Scan for the cell matching the given text and deliver its (X, Y) coordinate at center. 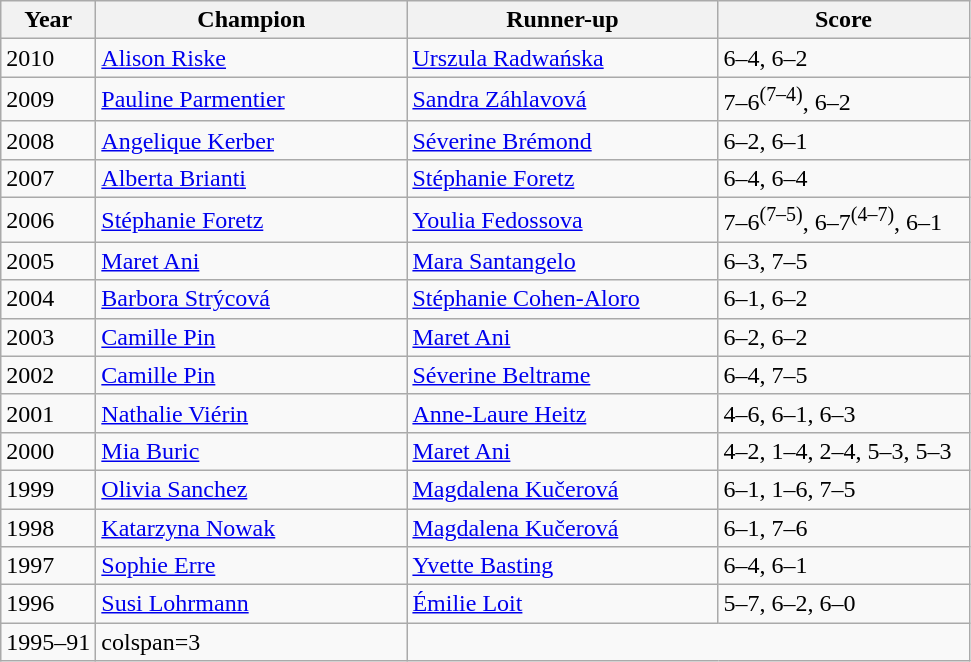
Séverine Brémond (562, 140)
Katarzyna Nowak (252, 528)
7–6(7–5), 6–7(4–7), 6–1 (844, 220)
5–7, 6–2, 6–0 (844, 604)
6–4, 6–2 (844, 58)
Anne-Laure Heitz (562, 413)
1996 (48, 604)
6–2, 6–2 (844, 337)
6–2, 6–1 (844, 140)
Runner-up (562, 20)
Pauline Parmentier (252, 100)
Urszula Radwańska (562, 58)
2006 (48, 220)
Score (844, 20)
Year (48, 20)
Olivia Sanchez (252, 489)
6–4, 6–1 (844, 566)
Émilie Loit (562, 604)
6–1, 7–6 (844, 528)
2000 (48, 451)
2002 (48, 375)
Sandra Záhlavová (562, 100)
Alison Riske (252, 58)
Nathalie Viérin (252, 413)
Mara Santangelo (562, 261)
1997 (48, 566)
1998 (48, 528)
6–1, 6–2 (844, 299)
2010 (48, 58)
Barbora Strýcová (252, 299)
2003 (48, 337)
6–4, 6–4 (844, 178)
6–1, 1–6, 7–5 (844, 489)
6–4, 7–5 (844, 375)
4–6, 6–1, 6–3 (844, 413)
Sophie Erre (252, 566)
4–2, 1–4, 2–4, 5–3, 5–3 (844, 451)
2009 (48, 100)
1999 (48, 489)
Susi Lohrmann (252, 604)
Champion (252, 20)
Alberta Brianti (252, 178)
1995–91 (48, 642)
Séverine Beltrame (562, 375)
Stéphanie Cohen-Aloro (562, 299)
Yvette Basting (562, 566)
Mia Buric (252, 451)
6–3, 7–5 (844, 261)
2007 (48, 178)
Youlia Fedossova (562, 220)
7–6(7–4), 6–2 (844, 100)
colspan=3 (252, 642)
2005 (48, 261)
2008 (48, 140)
2001 (48, 413)
Angelique Kerber (252, 140)
2004 (48, 299)
